Capture the cell that displays the provided text and extract its (x, y) central coordinate. 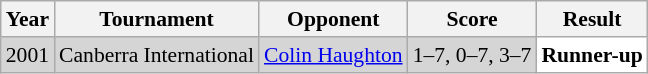
1–7, 0–7, 3–7 (472, 55)
Colin Haughton (334, 55)
2001 (28, 55)
Year (28, 19)
Score (472, 19)
Opponent (334, 19)
Tournament (156, 19)
Result (592, 19)
Canberra International (156, 55)
Runner-up (592, 55)
